Provide the [x, y] coordinate of the cell's center where the given text is located.  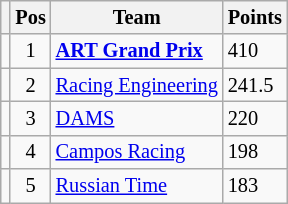
3 [30, 118]
198 [255, 152]
Racing Engineering [137, 85]
DAMS [137, 118]
ART Grand Prix [137, 51]
183 [255, 186]
Russian Time [137, 186]
2 [30, 85]
5 [30, 186]
Campos Racing [137, 152]
Points [255, 17]
241.5 [255, 85]
Pos [30, 17]
410 [255, 51]
220 [255, 118]
1 [30, 51]
Team [137, 17]
4 [30, 152]
